Provide the [x, y] coordinate of the cell's center where the given text is located.  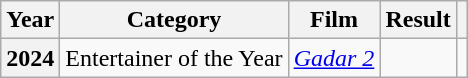
Film [334, 20]
Result [418, 20]
Gadar 2 [334, 58]
Entertainer of the Year [174, 58]
2024 [30, 58]
Year [30, 20]
Category [174, 20]
